Return [X, Y] of the center of cell containing provided text 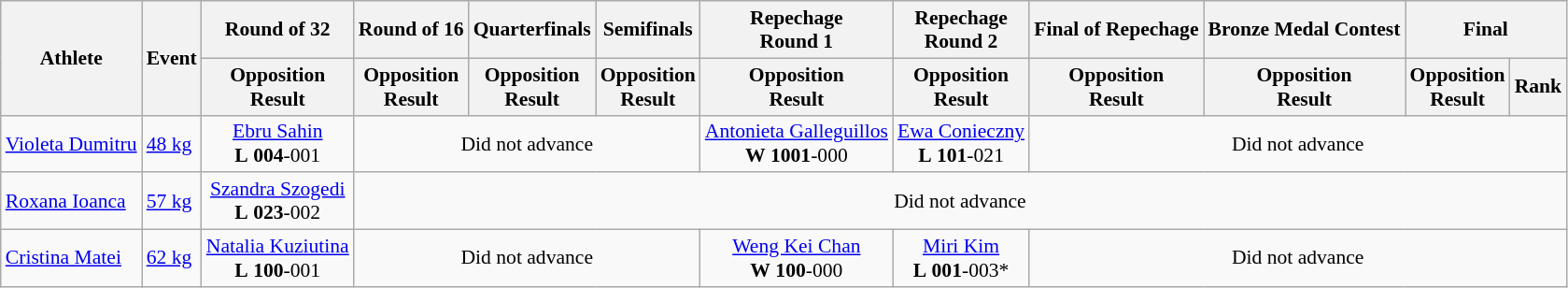
RepechageRound 1 [797, 30]
Final of Repechage [1116, 30]
Roxana Ioanca [71, 202]
Round of 32 [278, 30]
Violeta Dumitru [71, 144]
Quarterfinals [532, 30]
62 kg [172, 258]
Round of 16 [411, 30]
Rank [1539, 86]
Semifinals [648, 30]
Event [172, 58]
Bronze Medal Contest [1305, 30]
Szandra Szogedi L 023-002 [278, 202]
48 kg [172, 144]
57 kg [172, 202]
Ewa Conieczny L 101-021 [961, 144]
Athlete [71, 58]
Final [1487, 30]
Natalia Kuziutina L 100-001 [278, 258]
Miri Kim L 001-003* [961, 258]
RepechageRound 2 [961, 30]
Cristina Matei [71, 258]
Ebru Sahin L 004-001 [278, 144]
Weng Kei Chan W 100-000 [797, 258]
Antonieta Galleguillos W 1001-000 [797, 144]
